From the cell containing the given text, extract its center point as [X, Y] coordinate. 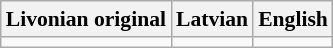
Latvian [212, 19]
English [293, 19]
Livonian original [86, 19]
